Find where the given text appears and provide that cell's center as [x, y] coordinate. 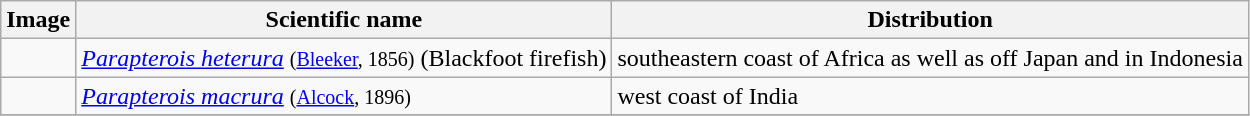
west coast of India [930, 96]
Parapterois macrura (Alcock, 1896) [344, 96]
Distribution [930, 20]
Scientific name [344, 20]
Image [38, 20]
Parapterois heterura (Bleeker, 1856) (Blackfoot firefish) [344, 58]
southeastern coast of Africa as well as off Japan and in Indonesia [930, 58]
